For the text-containing cell, return its midpoint in [x, y] coordinate format. 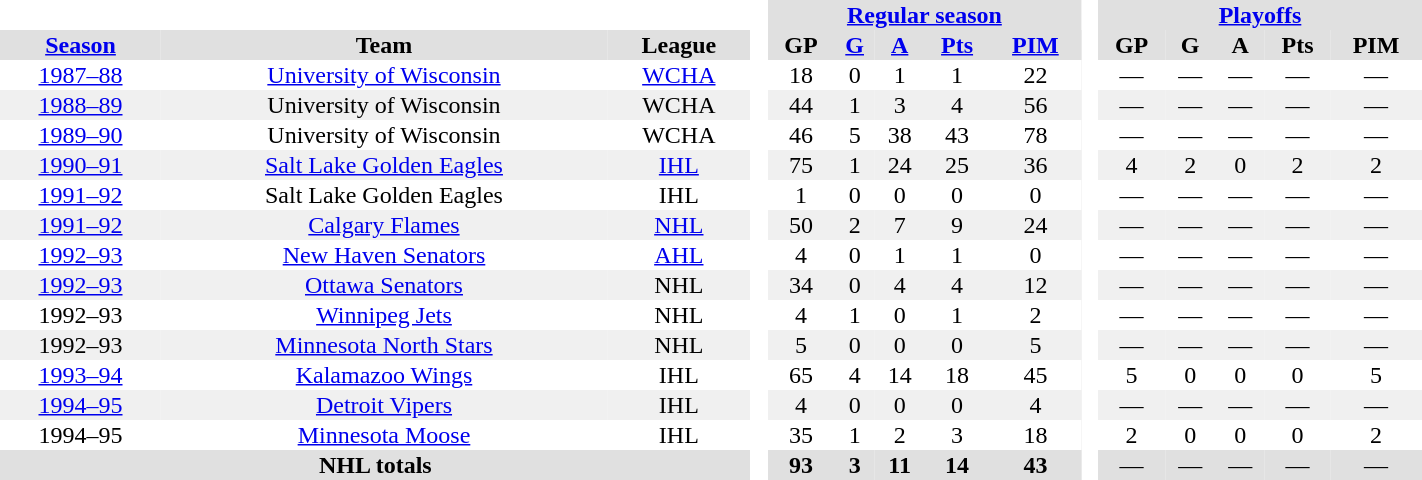
11 [900, 465]
50 [800, 225]
Team [384, 45]
38 [900, 135]
1988–89 [80, 105]
22 [1035, 75]
Minnesota North Stars [384, 345]
45 [1035, 375]
Kalamazoo Wings [384, 375]
46 [800, 135]
36 [1035, 165]
34 [800, 285]
Ottawa Senators [384, 285]
7 [900, 225]
65 [800, 375]
1990–91 [80, 165]
78 [1035, 135]
93 [800, 465]
1987–88 [80, 75]
League [679, 45]
56 [1035, 105]
Playoffs [1260, 15]
35 [800, 435]
New Haven Senators [384, 255]
Season [80, 45]
44 [800, 105]
Detroit Vipers [384, 405]
NHL totals [376, 465]
AHL [679, 255]
75 [800, 165]
12 [1035, 285]
1993–94 [80, 375]
Minnesota Moose [384, 435]
25 [958, 165]
Calgary Flames [384, 225]
Regular season [924, 15]
9 [958, 225]
1989–90 [80, 135]
Winnipeg Jets [384, 315]
